Provide the (X, Y) coordinate of the cell's center where the given text is located.  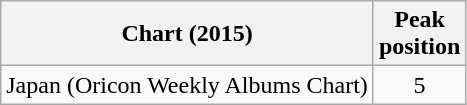
Chart (2015) (188, 34)
Japan (Oricon Weekly Albums Chart) (188, 85)
5 (419, 85)
Peakposition (419, 34)
